Capture the cell that displays the provided text and extract its [X, Y] central coordinate. 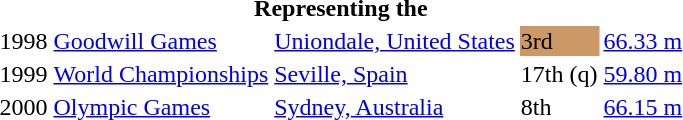
Uniondale, United States [395, 41]
Goodwill Games [161, 41]
3rd [559, 41]
Seville, Spain [395, 74]
17th (q) [559, 74]
World Championships [161, 74]
